Find where the given text appears and provide that cell's center as (X, Y) coordinate. 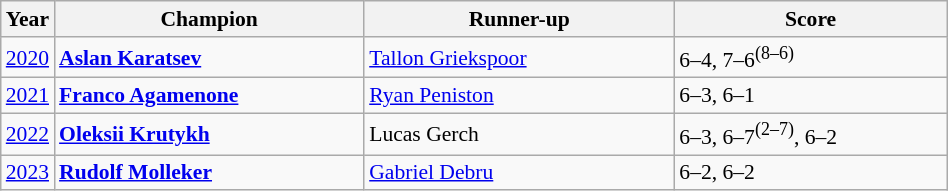
2020 (28, 58)
Gabriel Debru (519, 173)
Franco Agamenone (209, 96)
Score (810, 19)
Lucas Gerch (519, 134)
Ryan Peniston (519, 96)
Champion (209, 19)
Oleksii Krutykh (209, 134)
2021 (28, 96)
Aslan Karatsev (209, 58)
Year (28, 19)
Tallon Griekspoor (519, 58)
Runner-up (519, 19)
2023 (28, 173)
6–3, 6–1 (810, 96)
6–4, 7–6(8–6) (810, 58)
Rudolf Molleker (209, 173)
6–2, 6–2 (810, 173)
6–3, 6–7(2–7), 6–2 (810, 134)
2022 (28, 134)
